Return [X, Y] of the center of cell containing provided text 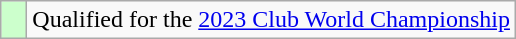
Qualified for the 2023 Club World Championship [272, 20]
